Provide the [X, Y] coordinate of the cell's center where the given text is located.  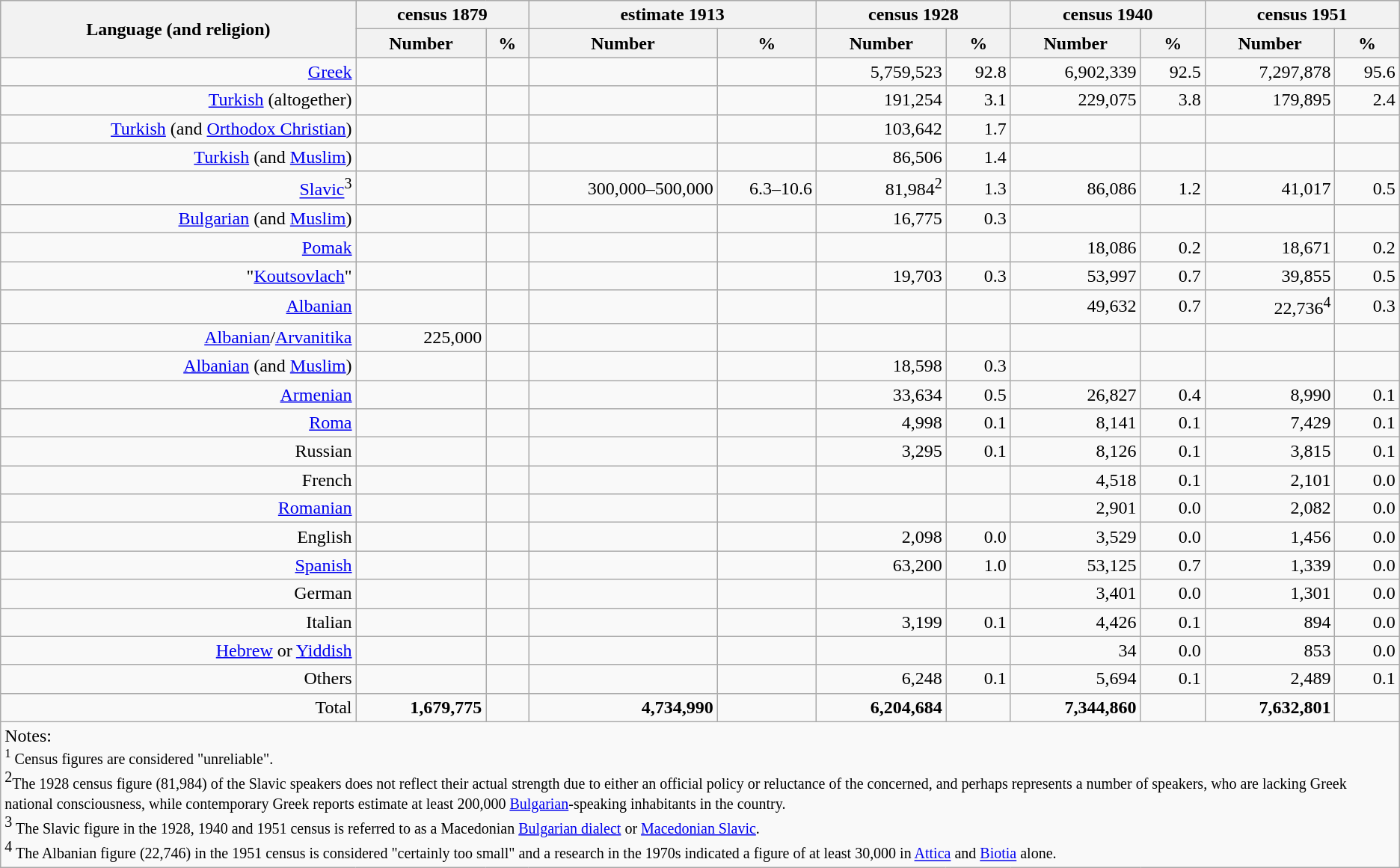
2,901 [1075, 508]
894 [1270, 622]
2,082 [1270, 508]
49,632 [1075, 307]
95.6 [1367, 72]
7,344,860 [1075, 707]
19,703 [881, 276]
7,297,878 [1270, 72]
Albanian [178, 307]
6,204,684 [881, 707]
estimate 1913 [673, 15]
1,301 [1270, 594]
6,902,339 [1075, 72]
3,199 [881, 622]
1.3 [978, 188]
Armenian [178, 395]
Turkish (and Muslim) [178, 157]
census 1951 [1302, 15]
"Koutsovlach" [178, 276]
8,141 [1075, 423]
Italian [178, 622]
2,098 [881, 537]
3.8 [1173, 100]
5,759,523 [881, 72]
8,990 [1270, 395]
1.4 [978, 157]
18,086 [1075, 247]
Turkish (altogether) [178, 100]
225,000 [421, 337]
179,895 [1270, 100]
Romanian [178, 508]
33,634 [881, 395]
1,456 [1270, 537]
7,632,801 [1270, 707]
86,506 [881, 157]
Greek [178, 72]
81,9842 [881, 188]
4,518 [1075, 480]
53,125 [1075, 565]
103,642 [881, 129]
63,200 [881, 565]
Russian [178, 452]
0.4 [1173, 395]
Others [178, 679]
6.3–10.6 [767, 188]
1.7 [978, 129]
4,998 [881, 423]
1.2 [1173, 188]
census 1879 [443, 15]
Roma [178, 423]
92.5 [1173, 72]
39,855 [1270, 276]
3,401 [1075, 594]
2,489 [1270, 679]
26,827 [1075, 395]
7,429 [1270, 423]
Hebrew or Yiddish [178, 650]
8,126 [1075, 452]
3,295 [881, 452]
census 1940 [1108, 15]
English [178, 537]
191,254 [881, 100]
22,7364 [1270, 307]
18,671 [1270, 247]
300,000–500,000 [624, 188]
census 1928 [913, 15]
Total [178, 707]
4,734,990 [624, 707]
Bulgarian (and Muslim) [178, 219]
34 [1075, 650]
2,101 [1270, 480]
Albanian (and Muslim) [178, 366]
5,694 [1075, 679]
Spanish [178, 565]
1,679,775 [421, 707]
16,775 [881, 219]
3,815 [1270, 452]
1,339 [1270, 565]
German [178, 594]
Slavic3 [178, 188]
2.4 [1367, 100]
41,017 [1270, 188]
6,248 [881, 679]
French [178, 480]
3.1 [978, 100]
853 [1270, 650]
86,086 [1075, 188]
53,997 [1075, 276]
3,529 [1075, 537]
1.0 [978, 565]
92.8 [978, 72]
18,598 [881, 366]
Turkish (and Orthodox Christian) [178, 129]
4,426 [1075, 622]
Language (and religion) [178, 29]
229,075 [1075, 100]
Pomak [178, 247]
Albanian/Arvanitika [178, 337]
